From the cell containing the given text, extract its center point as [X, Y] coordinate. 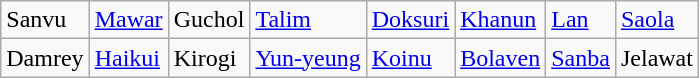
Lan [581, 20]
Sanvu [45, 20]
Damrey [45, 58]
Doksuri [410, 20]
Saola [656, 20]
Guchol [209, 20]
Sanba [581, 58]
Koinu [410, 58]
Mawar [128, 20]
Haikui [128, 58]
Kirogi [209, 58]
Khanun [500, 20]
Jelawat [656, 58]
Talim [308, 20]
Yun-yeung [308, 58]
Bolaven [500, 58]
